Capture the cell that displays the provided text and extract its [X, Y] central coordinate. 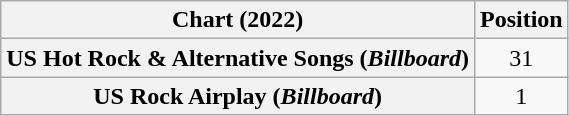
31 [521, 58]
Position [521, 20]
US Hot Rock & Alternative Songs (Billboard) [238, 58]
1 [521, 96]
US Rock Airplay (Billboard) [238, 96]
Chart (2022) [238, 20]
